Extract the [x, y] coordinate from the center of the cell holding the provided text.  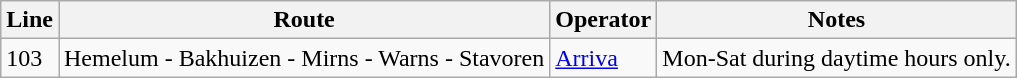
Line [30, 20]
Route [304, 20]
Mon-Sat during daytime hours only. [836, 58]
Notes [836, 20]
Operator [604, 20]
103 [30, 58]
Hemelum - Bakhuizen - Mirns - Warns - Stavoren [304, 58]
Arriva [604, 58]
